Pinpoint the cell where the given text exists, returning its [X, Y] midpoint coordinate. 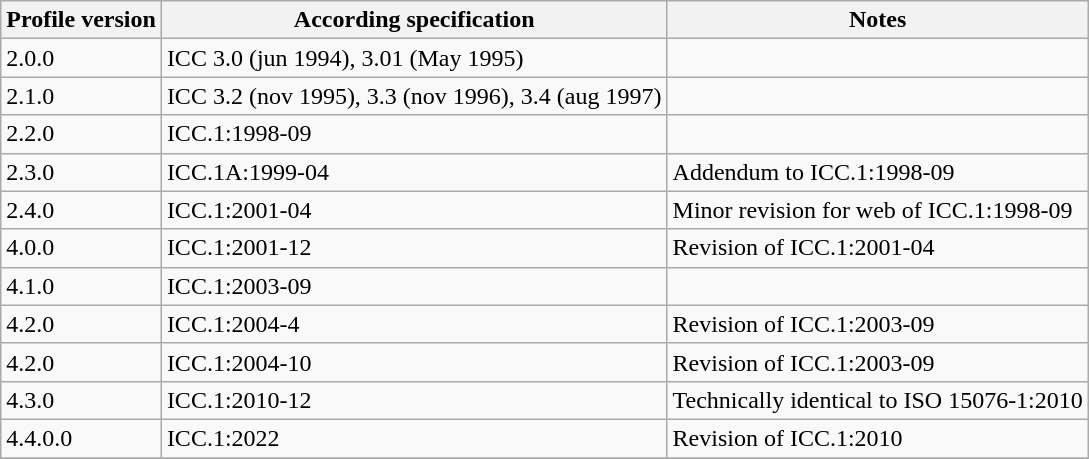
2.4.0 [82, 210]
Revision of ICC.1:2001-04 [878, 248]
ICC.1:2003-09 [414, 286]
4.1.0 [82, 286]
ICC.1A:1999-04 [414, 172]
Technically identical to ISO 15076-1:2010 [878, 400]
ICC 3.0 (jun 1994), 3.01 (May 1995) [414, 58]
According specification [414, 20]
ICC.1:1998-09 [414, 134]
ICC.1:2001-04 [414, 210]
Revision of ICC.1:2010 [878, 438]
4.0.0 [82, 248]
2.2.0 [82, 134]
Minor revision for web of ICC.1:1998-09 [878, 210]
ICC.1:2010-12 [414, 400]
ICC.1:2004-10 [414, 362]
4.3.0 [82, 400]
Profile version [82, 20]
4.4.0.0 [82, 438]
2.1.0 [82, 96]
ICC.1:2001-12 [414, 248]
2.3.0 [82, 172]
2.0.0 [82, 58]
ICC 3.2 (nov 1995), 3.3 (nov 1996), 3.4 (aug 1997) [414, 96]
ICC.1:2004-4 [414, 324]
Addendum to ICC.1:1998-09 [878, 172]
Notes [878, 20]
ICC.1:2022 [414, 438]
